Output the [x, y] coordinate of the center of the cell containing the given text.  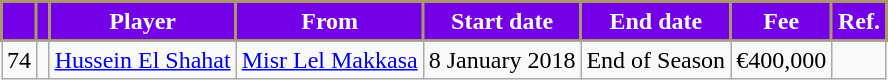
End date [656, 22]
Hussein El Shahat [142, 60]
Fee [782, 22]
74 [20, 60]
From [330, 22]
8 January 2018 [502, 60]
Player [142, 22]
Start date [502, 22]
€400,000 [782, 60]
Misr Lel Makkasa [330, 60]
End of Season [656, 60]
Ref. [860, 22]
